Search for the cell housing the specified text and yield its [X, Y] center coordinate. 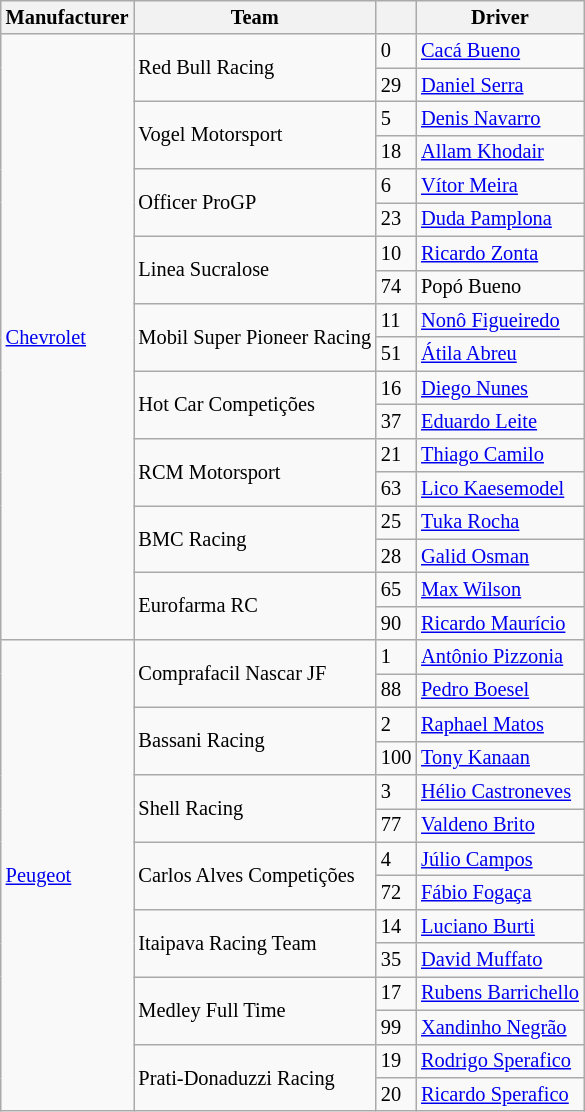
23 [396, 219]
RCM Motorsport [255, 472]
74 [396, 287]
Peugeot [68, 876]
18 [396, 152]
6 [396, 186]
Thiago Camilo [500, 455]
90 [396, 623]
Denis Navarro [500, 118]
11 [396, 320]
Shell Racing [255, 808]
Raphael Matos [500, 724]
Valdeno Brito [500, 825]
Team [255, 17]
Rodrigo Sperafico [500, 1061]
37 [396, 421]
BMC Racing [255, 538]
Diego Nunes [500, 388]
1 [396, 657]
14 [396, 926]
Itaipava Racing Team [255, 942]
20 [396, 1094]
72 [396, 892]
88 [396, 690]
Vogel Motorsport [255, 134]
Chevrolet [68, 337]
Pedro Boesel [500, 690]
Manufacturer [68, 17]
Eduardo Leite [500, 421]
Medley Full Time [255, 1010]
Max Wilson [500, 589]
Vítor Meira [500, 186]
Prati-Donaduzzi Racing [255, 1078]
Ricardo Zonta [500, 253]
10 [396, 253]
77 [396, 825]
Tony Kanaan [500, 758]
Officer ProGP [255, 202]
Antônio Pizzonia [500, 657]
63 [396, 489]
Tuka Rocha [500, 522]
Júlio Campos [500, 859]
51 [396, 354]
Carlos Alves Competições [255, 876]
3 [396, 791]
35 [396, 960]
David Muffato [500, 960]
21 [396, 455]
Rubens Barrichello [500, 993]
Hot Car Competições [255, 404]
17 [396, 993]
65 [396, 589]
Hélio Castroneves [500, 791]
4 [396, 859]
Ricardo Maurício [500, 623]
Linea Sucralose [255, 270]
Ricardo Sperafico [500, 1094]
99 [396, 1027]
Nonô Figueiredo [500, 320]
Fábio Fogaça [500, 892]
5 [396, 118]
Eurofarma RC [255, 606]
Popó Bueno [500, 287]
19 [396, 1061]
0 [396, 51]
Comprafacil Nascar JF [255, 674]
Red Bull Racing [255, 68]
Luciano Burti [500, 926]
Lico Kaesemodel [500, 489]
Duda Pamplona [500, 219]
Xandinho Negrão [500, 1027]
Galid Osman [500, 556]
Mobil Super Pioneer Racing [255, 336]
28 [396, 556]
Bassani Racing [255, 740]
Átila Abreu [500, 354]
2 [396, 724]
Allam Khodair [500, 152]
100 [396, 758]
Driver [500, 17]
16 [396, 388]
29 [396, 85]
25 [396, 522]
Cacá Bueno [500, 51]
Daniel Serra [500, 85]
